Find where the given text appears and provide that cell's center as (x, y) coordinate. 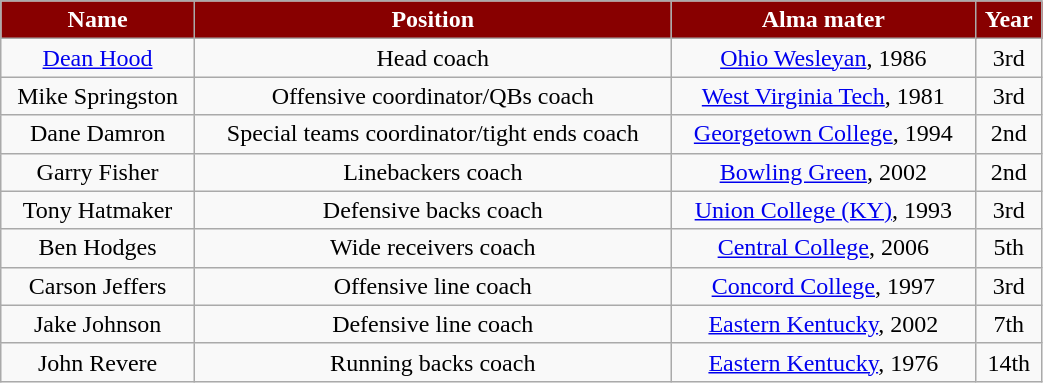
Wide receivers coach (432, 248)
7th (1008, 324)
14th (1008, 362)
Offensive coordinator/QBs coach (432, 96)
Dean Hood (98, 58)
Defensive line coach (432, 324)
Special teams coordinator/tight ends coach (432, 134)
Concord College, 1997 (823, 286)
Mike Springston (98, 96)
Jake Johnson (98, 324)
Dane Damron (98, 134)
Union College (KY), 1993 (823, 210)
Eastern Kentucky, 2002 (823, 324)
Year (1008, 20)
Central College, 2006 (823, 248)
Linebackers coach (432, 172)
Carson Jeffers (98, 286)
Tony Hatmaker (98, 210)
John Revere (98, 362)
Ohio Wesleyan, 1986 (823, 58)
Ben Hodges (98, 248)
Alma mater (823, 20)
Defensive backs coach (432, 210)
Offensive line coach (432, 286)
West Virginia Tech, 1981 (823, 96)
Position (432, 20)
Name (98, 20)
Georgetown College, 1994 (823, 134)
Eastern Kentucky, 1976 (823, 362)
Garry Fisher (98, 172)
Bowling Green, 2002 (823, 172)
Running backs coach (432, 362)
5th (1008, 248)
Head coach (432, 58)
